Detect which cell encompasses the target text, then output its (x, y) center coordinate. 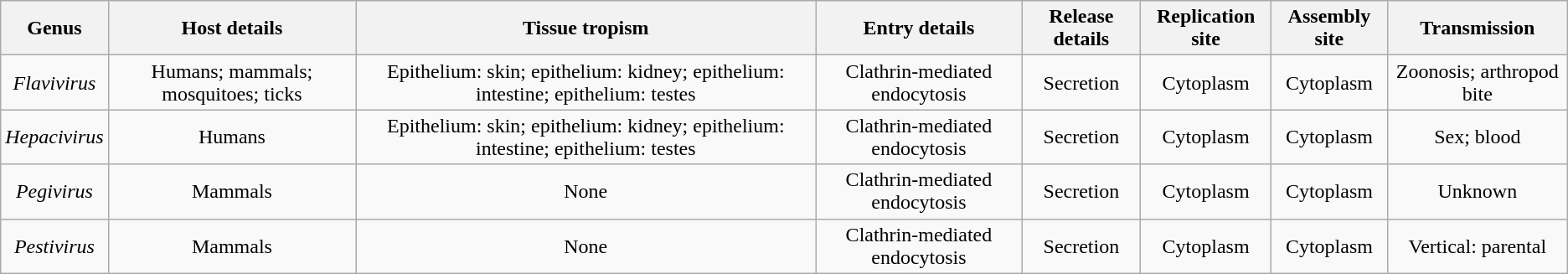
Pegivirus (54, 191)
Vertical: parental (1478, 246)
Humans; mammals; mosquitoes; ticks (232, 82)
Entry details (919, 28)
Release details (1081, 28)
Transmission (1478, 28)
Humans (232, 137)
Assembly site (1330, 28)
Unknown (1478, 191)
Hepacivirus (54, 137)
Pestivirus (54, 246)
Genus (54, 28)
Tissue tropism (586, 28)
Sex; blood (1478, 137)
Replication site (1206, 28)
Host details (232, 28)
Zoonosis; arthropod bite (1478, 82)
Flavivirus (54, 82)
